Determine the (x, y) coordinate at the center of the cell enclosing the given text.  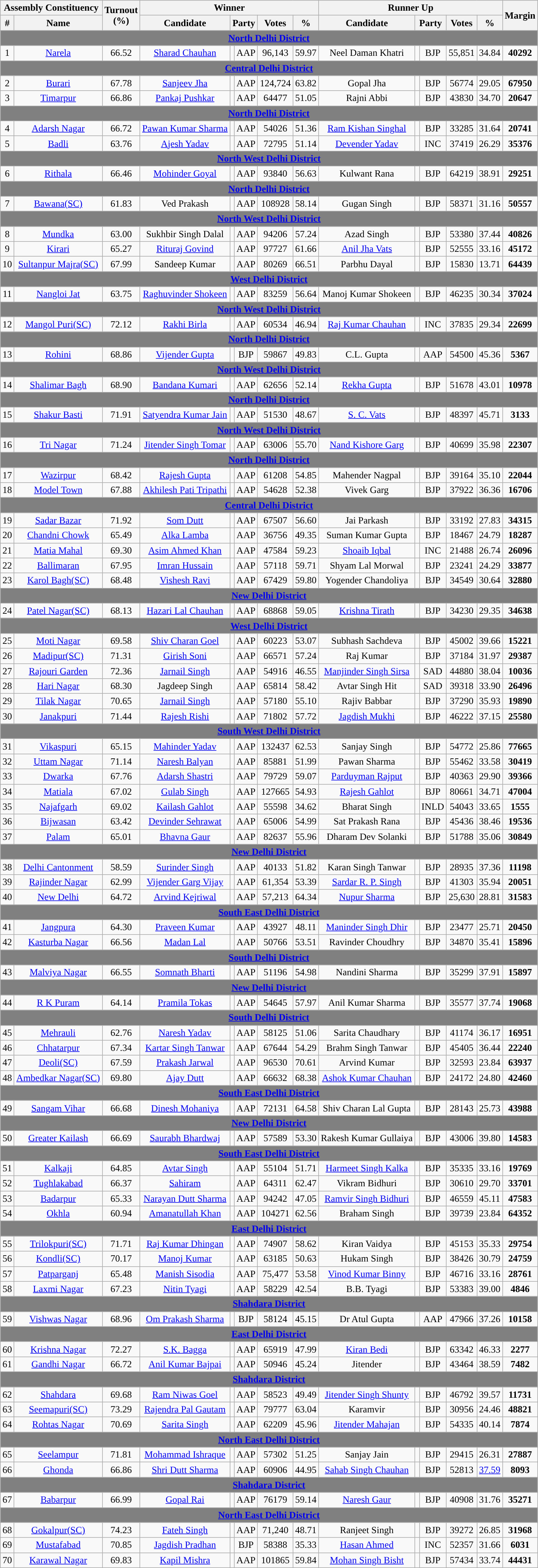
37024 (520, 294)
30.79 (489, 1259)
52813 (462, 1470)
58.59 (121, 867)
7874 (520, 1425)
48397 (462, 415)
63937 (520, 1063)
Palam (58, 837)
Shalimar Bagh (58, 384)
65814 (276, 686)
45436 (462, 822)
65006 (276, 822)
97727 (276, 249)
Rajiv Babbar (367, 701)
S. C. Vats (367, 415)
46235 (462, 294)
Dwarka (58, 776)
22 (7, 565)
69.83 (121, 1560)
Pramila Tokas (185, 1003)
12 (7, 324)
Shiv Charan Lal Gupta (367, 1108)
29.34 (489, 324)
68.86 (121, 354)
52.14 (306, 384)
47584 (276, 550)
39164 (462, 475)
45.15 (306, 1319)
Manoj Kumar Shokeen (367, 294)
29.35 (489, 611)
Tilak Nagar (58, 701)
Sadar Bazar (58, 520)
20741 (520, 128)
51.14 (306, 143)
33877 (520, 565)
54335 (462, 1425)
52 (7, 1184)
48.67 (306, 415)
Naresh Yadav (185, 1033)
25,630 (462, 897)
Kiran Bedi (367, 1349)
61208 (276, 475)
47.99 (306, 1349)
4846 (520, 1289)
58.14 (306, 204)
26 (7, 656)
46559 (462, 1199)
70.69 (121, 1425)
58.62 (306, 1244)
20450 (520, 927)
44 (7, 1003)
34.62 (306, 807)
33192 (462, 520)
38.46 (489, 822)
55462 (462, 761)
Patparganj (58, 1274)
Prakash Jarwal (185, 1063)
68868 (276, 611)
34549 (462, 580)
Ajesh Yadav (185, 143)
Okhla (58, 1214)
60223 (276, 641)
29754 (520, 1244)
Ranjeet Singh (367, 1530)
27887 (520, 1455)
67 (7, 1500)
79729 (276, 776)
37.91 (489, 972)
61.83 (121, 204)
Kirari (58, 249)
Jangpura (58, 927)
Chhatarpur (58, 1048)
48 (7, 1078)
68.38 (306, 1078)
40826 (520, 234)
39.80 (489, 1138)
Sanjeev Jha (185, 83)
22240 (520, 1048)
64219 (462, 173)
15 (7, 415)
67.99 (121, 264)
44431 (520, 1560)
57,213 (276, 897)
30.64 (489, 580)
69.80 (121, 1078)
58371 (462, 204)
Amanatullah Khan (185, 1214)
63 (7, 1410)
Dr Atul Gupta (367, 1319)
Uttam Nagar (58, 761)
Akhilesh Pati Tripathi (185, 490)
Girish Soni (185, 656)
Vishesh Ravi (185, 580)
Ghonda (58, 1470)
35.98 (489, 445)
71802 (276, 716)
Subhash Sachdeva (367, 641)
Jitender Singh Shunty (367, 1394)
45.24 (306, 1364)
66.37 (121, 1184)
Model Town (58, 490)
Mohammad Ishraque (185, 1455)
Mohan Singh Bisht (367, 1560)
56.63 (306, 173)
67429 (276, 580)
54.98 (306, 972)
70.61 (306, 1063)
54.29 (306, 1048)
29 (7, 701)
57 (7, 1274)
66.51 (306, 264)
Tri Nagar (58, 445)
Chandni Chowk (58, 535)
47 (7, 1063)
Jitender Singh Tomar (185, 445)
47966 (462, 1319)
43464 (462, 1364)
30.34 (489, 294)
Rajesh Gupta (185, 475)
35577 (462, 1003)
83259 (276, 294)
39.00 (489, 1289)
79777 (276, 1410)
Rajinder Nagar (58, 882)
57589 (276, 1138)
75,477 (276, 1274)
64.72 (121, 897)
Vikaspuri (58, 746)
Mohinder Goyal (185, 173)
54.99 (306, 822)
Mehrauli (58, 1033)
46792 (462, 1394)
56774 (462, 83)
26496 (520, 686)
8093 (520, 1470)
Burari (58, 83)
Harmeet Singh Kalka (367, 1168)
77665 (520, 746)
Assembly Constituency (51, 8)
24.79 (489, 535)
Rajesh Gahlot (367, 792)
Ashok Kumar Chauhan (367, 1078)
Parbhu Dayal (367, 264)
Sat Prakash Rana (367, 822)
35376 (520, 143)
46716 (462, 1274)
45405 (462, 1048)
Janakpuri (58, 716)
32 (7, 761)
23477 (462, 927)
Gulab Singh (185, 792)
Matiala (58, 792)
55.96 (306, 837)
64311 (276, 1184)
62.76 (121, 1033)
6031 (520, 1545)
34.70 (489, 98)
Badli (58, 143)
64.34 (306, 897)
49.49 (306, 1394)
73.29 (121, 1410)
Vivek Garg (367, 490)
74.23 (121, 1530)
46.94 (306, 324)
Devinder Sehrawat (185, 822)
69.02 (121, 807)
Sahiram (185, 1184)
50946 (276, 1364)
30956 (462, 1410)
Sangam Vihar (58, 1108)
30 (7, 716)
63.76 (121, 143)
60534 (276, 324)
Arvind Kejriwal (185, 897)
27.83 (489, 520)
66571 (276, 656)
1555 (520, 807)
Rithala (58, 173)
4 (7, 128)
Raj Kumar Chauhan (367, 324)
31.76 (489, 1500)
62.56 (306, 1214)
19769 (520, 1168)
36 (7, 822)
51.82 (306, 867)
Najafgarh (58, 807)
94242 (276, 1199)
15897 (520, 972)
39.57 (489, 1394)
63.04 (306, 1410)
Vikram Bidhuri (367, 1184)
Narela (58, 53)
23 (7, 580)
Ram Niwas Goel (185, 1394)
67644 (276, 1048)
Shri Dutt Sharma (185, 1470)
127665 (276, 792)
43988 (520, 1108)
31 (7, 746)
58125 (276, 1033)
Kasturba Nagar (58, 942)
69.68 (121, 1394)
64.85 (121, 1168)
60906 (276, 1470)
17 (7, 475)
35.10 (489, 475)
South West Delhi District (269, 731)
Jagdeep Singh (185, 686)
72131 (276, 1108)
67507 (276, 520)
Praveen Kumar (185, 927)
10036 (520, 671)
66 (7, 1470)
29.90 (489, 776)
31.16 (489, 204)
Sanjay Jain (367, 1455)
Ravinder Choudhry (367, 942)
58124 (276, 1319)
45153 (462, 1244)
71.31 (121, 656)
Babarpur (58, 1500)
67.78 (121, 83)
80269 (276, 264)
Gugan Singh (367, 204)
Suman Kumar Gupta (367, 535)
34 (7, 792)
85881 (276, 761)
Satyendra Kumar Jain (185, 415)
1 (7, 53)
82637 (276, 837)
65.48 (121, 1274)
Runner Up (411, 8)
Anil Jha Vats (367, 249)
56.64 (306, 294)
19068 (520, 1003)
51.25 (306, 1455)
Margin (520, 15)
Patel Nagar(SC) (58, 611)
66.52 (121, 53)
Sandeep Kumar (185, 264)
Ram Kishan Singhal (367, 128)
51788 (462, 837)
14583 (520, 1138)
Rituraj Govind (185, 249)
37.44 (489, 234)
35.41 (489, 942)
68.90 (121, 384)
Jitender Mahajan (367, 1425)
59 (7, 1319)
Dharam Dev Solanki (367, 837)
46 (7, 1048)
R K Puram (58, 1003)
68 (7, 1530)
54645 (276, 1003)
Om Prakash Sharma (185, 1319)
54043 (462, 807)
23241 (462, 565)
39272 (462, 1530)
Malviya Nagar (58, 972)
52.38 (306, 490)
68.13 (121, 611)
40699 (462, 445)
51.99 (306, 761)
24.46 (489, 1410)
63342 (462, 1349)
32593 (462, 1063)
7 (7, 204)
24.80 (489, 1078)
25 (7, 641)
36.36 (489, 490)
Maninder Singh Dhir (367, 927)
67.02 (121, 792)
28143 (462, 1108)
11198 (520, 867)
22307 (520, 445)
45.96 (306, 1425)
50.63 (306, 1259)
Pawan Kumar Sharma (185, 128)
Parduyman Rajput (367, 776)
Ambedkar Nagar(SC) (58, 1078)
59.84 (306, 1560)
49 (7, 1108)
Jagdish Mukhi (367, 716)
Somnath Bharti (185, 972)
51.06 (306, 1033)
New Delhi (58, 897)
66.99 (121, 1500)
Bawana(SC) (58, 204)
Karol Bagh(SC) (58, 580)
28 (7, 686)
Rajendra Pal Gautam (185, 1410)
62.99 (121, 882)
70 (7, 1560)
45002 (462, 641)
Naresh Balyan (185, 761)
Alka Lamba (185, 535)
72.12 (121, 324)
64.58 (306, 1108)
Mahinder Yadav (185, 746)
37.15 (489, 716)
Jitender (367, 1364)
Som Dutt (185, 520)
59.05 (306, 611)
24759 (520, 1259)
Gopal Rai (185, 1500)
Rakhi Birla (185, 324)
30610 (462, 1184)
96530 (276, 1063)
25.71 (489, 927)
18467 (462, 535)
33.58 (489, 761)
65.27 (121, 249)
Bharat Singh (367, 807)
Braham Singh (367, 1214)
44.95 (306, 1470)
34638 (520, 611)
76179 (276, 1500)
72.36 (121, 671)
51196 (276, 972)
Sardar R. P. Singh (367, 882)
57434 (462, 1560)
61,354 (276, 882)
29415 (462, 1455)
Devender Yadav (367, 143)
37835 (462, 324)
26.74 (489, 550)
70.17 (121, 1259)
66.55 (121, 972)
64.30 (121, 927)
11731 (520, 1394)
Gokalpur(SC) (58, 1530)
43006 (462, 1138)
Nupur Sharma (367, 897)
Pawan Sharma (367, 761)
Sanjay Singh (367, 746)
27 (7, 671)
45.11 (489, 1199)
71.81 (121, 1455)
74907 (276, 1244)
63.82 (306, 83)
Seelampur (58, 1455)
54026 (276, 128)
58.42 (306, 686)
48.11 (306, 927)
36.44 (489, 1048)
70.85 (121, 1545)
34230 (462, 611)
Kondli(SC) (58, 1259)
Rajouri Garden (58, 671)
53 (7, 1199)
67950 (520, 83)
63.75 (121, 294)
52357 (462, 1545)
Nangloi Jat (58, 294)
20051 (520, 882)
26.31 (489, 1455)
69.30 (121, 550)
39.66 (489, 641)
33701 (520, 1184)
63.00 (121, 234)
Winner (230, 8)
Saurabh Bhardwaj (185, 1138)
Kiran Vaidya (367, 1244)
66632 (276, 1078)
50766 (276, 942)
35 (7, 807)
28.81 (489, 897)
Karan Singh Tanwar (367, 867)
53380 (462, 234)
Adarsh Nagar (58, 128)
28935 (462, 867)
62656 (276, 384)
B.B. Tyagi (367, 1289)
Hasan Ahmed (367, 1545)
Karawal Nagar (58, 1560)
34.84 (489, 53)
Name (58, 23)
71.92 (121, 520)
65 (7, 1455)
Fateh Singh (185, 1530)
26.85 (489, 1530)
71.44 (121, 716)
35.06 (489, 837)
69.58 (121, 641)
Shiv Charan Goel (185, 641)
37184 (462, 656)
45.36 (489, 354)
66.68 (121, 1108)
2 (7, 83)
62.53 (306, 746)
18287 (520, 535)
Mustafabad (58, 1545)
37290 (462, 701)
19 (7, 520)
68.48 (121, 580)
64 (7, 1425)
67.95 (121, 565)
31.66 (489, 1545)
34.71 (489, 792)
Wazirpur (58, 475)
41174 (462, 1033)
71.24 (121, 445)
3133 (520, 415)
58 (7, 1289)
24172 (462, 1078)
31583 (520, 897)
11 (7, 294)
38.91 (489, 173)
Trilokpuri(SC) (58, 1244)
Surinder Singh (185, 867)
Sukhbir Singh Dalal (185, 234)
93840 (276, 173)
Krishna Nagar (58, 1349)
7482 (520, 1364)
53.58 (306, 1274)
5367 (520, 354)
Nitin Tyagi (185, 1289)
40 (7, 897)
Jai Parkash (367, 520)
Imran Hussain (185, 565)
21 (7, 550)
Mahender Nagpal (367, 475)
132437 (276, 746)
55.70 (306, 445)
Shakur Basti (58, 415)
70.65 (121, 701)
48.71 (306, 1530)
Anil Kumar Sharma (367, 1003)
Rohtas Nagar (58, 1425)
Kapil Mishra (185, 1560)
65919 (276, 1349)
47.05 (306, 1199)
60 (7, 1349)
47004 (520, 792)
59.97 (306, 53)
51.71 (306, 1168)
33 (7, 776)
57.72 (306, 716)
59.80 (306, 580)
54772 (462, 746)
# (7, 23)
46222 (462, 716)
Adarsh Shastri (185, 776)
65.01 (121, 837)
Rohini (58, 354)
54.85 (306, 475)
33285 (462, 128)
Avtar Singh Hit (367, 686)
Ramvir Singh Bidhuri (367, 1199)
Badarpur (58, 1199)
104271 (276, 1214)
Avtar Singh (185, 1168)
Mundka (58, 234)
66.69 (121, 1138)
35271 (520, 1500)
16706 (520, 490)
59.71 (306, 565)
34315 (520, 520)
54 (7, 1214)
19536 (520, 822)
INLD (433, 807)
55.10 (306, 701)
72.27 (121, 1349)
Manoj Kumar (185, 1259)
65.49 (121, 535)
15221 (520, 641)
15830 (462, 264)
Ajay Dutt (185, 1078)
Delhi Cantonment (58, 867)
58229 (276, 1289)
16 (7, 445)
Shoaib Iqbal (367, 550)
36756 (276, 535)
40363 (462, 776)
Azad Singh (367, 234)
33.65 (489, 807)
5 (7, 143)
Hukam Singh (367, 1259)
Madan Lal (185, 942)
69 (7, 1545)
Gopal Jha (367, 83)
Vishwas Nagar (58, 1319)
67.76 (121, 776)
68.30 (121, 686)
54628 (276, 490)
61 (7, 1364)
Rajni Abbi (367, 98)
Rajesh Rishi (185, 716)
Ballimaran (58, 565)
66.56 (121, 942)
Laxmi Nagar (58, 1289)
61.66 (306, 249)
63.42 (121, 822)
62209 (276, 1425)
35299 (462, 972)
65.33 (121, 1199)
54500 (462, 354)
Deoli(SC) (58, 1063)
46.33 (489, 1349)
Anil Kumar Bajpai (185, 1364)
Shyam Lal Morwal (367, 565)
37.74 (489, 1003)
26.29 (489, 143)
64477 (276, 98)
16951 (520, 1033)
35335 (462, 1168)
67.23 (121, 1289)
31.97 (489, 656)
30419 (520, 761)
48821 (520, 1410)
29387 (520, 656)
59867 (276, 354)
40.14 (489, 1425)
39366 (520, 776)
68.96 (121, 1319)
39 (7, 882)
50557 (520, 204)
24 (7, 611)
25.86 (489, 746)
42.54 (306, 1289)
Naresh Gaur (367, 1500)
39739 (462, 1214)
Bhavna Gaur (185, 837)
Yogender Chandoliya (367, 580)
13 (7, 354)
10978 (520, 384)
10 (7, 264)
Hari Nagar (58, 686)
66.46 (121, 173)
58388 (276, 1545)
46.55 (306, 671)
55598 (276, 807)
38 (7, 867)
57.97 (306, 1003)
Vijender Gupta (185, 354)
71.91 (121, 415)
24.29 (489, 565)
Bandana Kumari (185, 384)
Rekha Gupta (367, 384)
Neel Daman Khatri (367, 53)
15896 (520, 942)
14 (7, 384)
Narayan Dutt Sharma (185, 1199)
Karamvir (367, 1410)
49.35 (306, 535)
25580 (520, 716)
29.05 (489, 83)
Madipur(SC) (58, 656)
38426 (462, 1259)
64.14 (121, 1003)
58523 (276, 1394)
80661 (462, 792)
30849 (520, 837)
Timarpur (58, 98)
Seemapuri(SC) (58, 1410)
Jagdish Pradhan (185, 1545)
Krishna Tirath (367, 611)
Vijender Garg Vijay (185, 882)
Vinod Kumar Binny (367, 1274)
38.59 (489, 1364)
41 (7, 927)
Pankaj Pushkar (185, 98)
35.94 (489, 882)
57180 (276, 701)
Kalkaji (58, 1168)
Gandhi Nagar (58, 1364)
32880 (520, 580)
Kailash Gahlot (185, 807)
Bijwasan (58, 822)
10158 (520, 1319)
59.23 (306, 550)
43 (7, 972)
53.07 (306, 641)
18 (7, 490)
53.30 (306, 1138)
40292 (520, 53)
37.59 (489, 1470)
40908 (462, 1500)
Nand Kishore Garg (367, 445)
67.34 (121, 1048)
37.26 (489, 1319)
31968 (520, 1530)
26096 (520, 550)
72795 (276, 143)
52555 (462, 249)
21488 (462, 550)
Tughlakabad (58, 1184)
60.94 (121, 1214)
20 (7, 535)
28761 (520, 1274)
59.14 (306, 1500)
63185 (276, 1259)
Nandini Sharma (367, 972)
62.47 (306, 1184)
51530 (276, 415)
45 (7, 1033)
C.L. Gupta (367, 354)
53.39 (306, 882)
2277 (520, 1349)
64439 (520, 264)
20647 (520, 98)
53383 (462, 1289)
54916 (276, 671)
Manjinder Singh Sirsa (367, 671)
8 (7, 234)
53.51 (306, 942)
Hazari Lal Chauhan (185, 611)
Greater Kailash (58, 1138)
55,851 (462, 53)
Ved Prakash (185, 204)
42 (7, 942)
22699 (520, 324)
Dinesh Mohaniya (185, 1108)
37 (7, 837)
19890 (520, 701)
Raj Kumar Dhingan (185, 1244)
51.05 (306, 98)
31.64 (489, 128)
33.90 (489, 686)
101865 (276, 1560)
Sahab Singh Chauhan (367, 1470)
57118 (276, 565)
Manish Sisodia (185, 1274)
6 (7, 173)
51.36 (306, 128)
Mangol Puri(SC) (58, 324)
Rakesh Kumar Gullaiya (367, 1138)
Sarita Chaudhary (367, 1033)
37.36 (489, 867)
55104 (276, 1168)
67.88 (121, 490)
51 (7, 1168)
37419 (462, 143)
34870 (462, 942)
Arvind Kumar (367, 1063)
S.K. Bagga (185, 1349)
44880 (462, 671)
Sultanpur Majra(SC) (58, 264)
37922 (462, 490)
54.93 (306, 792)
59.07 (306, 776)
Shahdara (58, 1394)
41303 (462, 882)
96,143 (276, 53)
42460 (520, 1078)
40133 (276, 867)
51678 (462, 384)
Asim Ahmed Khan (185, 550)
Moti Nagar (58, 641)
33.74 (489, 1560)
47583 (520, 1199)
45.71 (489, 415)
35.93 (489, 701)
45172 (520, 249)
94206 (276, 234)
71,240 (276, 1530)
49.83 (306, 354)
57302 (276, 1455)
Sarita Singh (185, 1425)
67.59 (121, 1063)
68.42 (121, 475)
36.17 (489, 1033)
64352 (520, 1214)
22044 (520, 475)
9 (7, 249)
Kulwant Rana (367, 173)
55 (7, 1244)
124,724 (276, 83)
3 (7, 98)
108928 (276, 204)
63006 (276, 445)
Sharad Chauhan (185, 53)
56 (7, 1259)
43830 (462, 98)
71.71 (121, 1244)
13.71 (489, 264)
29.70 (489, 1184)
Brahm Singh Tanwar (367, 1048)
Matia Mahal (58, 550)
Kartar Singh Tanwar (185, 1048)
Raj Kumar (367, 656)
39318 (462, 686)
56.60 (306, 520)
71.14 (121, 761)
62 (7, 1394)
Turnout(%) (121, 15)
29251 (520, 173)
Raghuvinder Shokeen (185, 294)
65.15 (121, 746)
43.01 (489, 384)
43927 (276, 927)
25.73 (489, 1108)
50 (7, 1138)
38.04 (489, 671)
